Scan for the cell matching the given text and deliver its (x, y) coordinate at center. 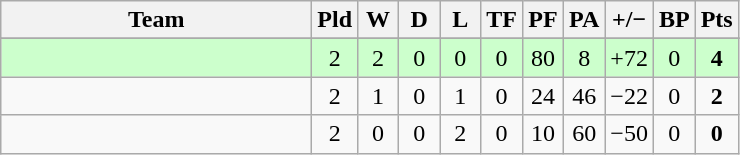
+/− (630, 20)
Team (156, 20)
80 (542, 58)
W (378, 20)
Pld (335, 20)
PA (584, 20)
60 (584, 134)
8 (584, 58)
BP (674, 20)
D (420, 20)
−50 (630, 134)
TF (502, 20)
PF (542, 20)
10 (542, 134)
4 (716, 58)
−22 (630, 96)
46 (584, 96)
Pts (716, 20)
L (460, 20)
+72 (630, 58)
24 (542, 96)
